Return the [X, Y] coordinate for the center point of the cell that contains the specified text.  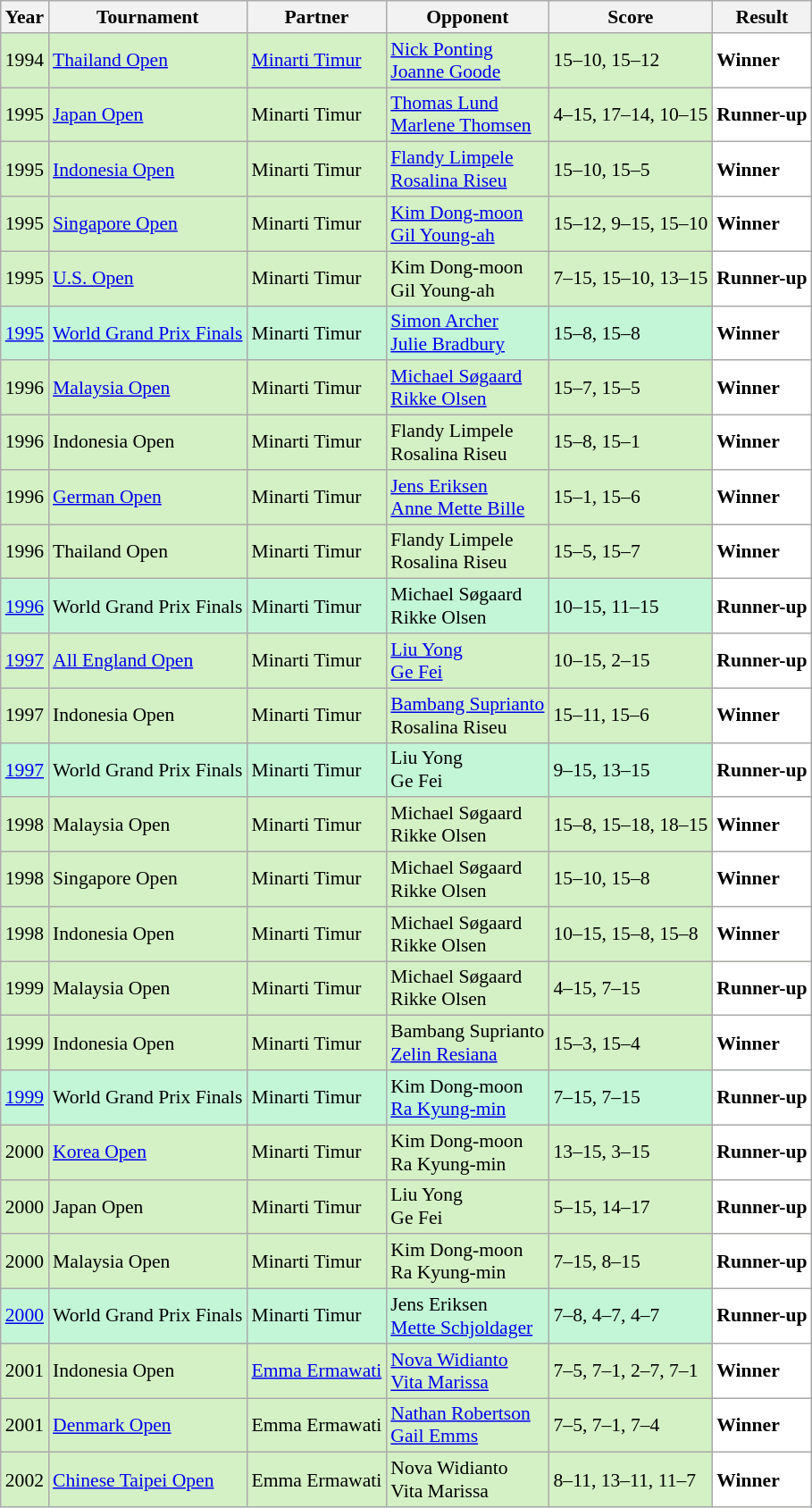
Tournament [147, 17]
Jens Eriksen Mette Schjoldager [467, 1317]
Bambang Suprianto Zelin Resiana [467, 1043]
Korea Open [147, 1152]
4–15, 7–15 [631, 988]
Partner [316, 17]
4–15, 17–14, 10–15 [631, 114]
7–8, 4–7, 4–7 [631, 1317]
Chinese Taipei Open [147, 1479]
German Open [147, 497]
15–11, 15–6 [631, 715]
7–5, 7–1, 7–4 [631, 1426]
Denmark Open [147, 1426]
10–15, 11–15 [631, 606]
Result [761, 17]
15–10, 15–5 [631, 170]
8–11, 13–11, 11–7 [631, 1479]
1994 [25, 61]
Jens Eriksen Anne Mette Bille [467, 497]
7–15, 8–15 [631, 1261]
10–15, 2–15 [631, 661]
7–15, 7–15 [631, 1097]
U.S. Open [147, 279]
Simon Archer Julie Bradbury [467, 332]
15–8, 15–8 [631, 332]
10–15, 15–8, 15–8 [631, 934]
15–1, 15–6 [631, 497]
5–15, 14–17 [631, 1206]
15–10, 15–8 [631, 879]
2002 [25, 1479]
Opponent [467, 17]
Score [631, 17]
7–5, 7–1, 2–7, 7–1 [631, 1370]
13–15, 3–15 [631, 1152]
Thomas Lund Marlene Thomsen [467, 114]
15–3, 15–4 [631, 1043]
15–12, 9–15, 15–10 [631, 223]
9–15, 13–15 [631, 770]
All England Open [147, 661]
7–15, 15–10, 13–15 [631, 279]
15–10, 15–12 [631, 61]
15–7, 15–5 [631, 388]
Nathan Robertson Gail Emms [467, 1426]
15–8, 15–18, 18–15 [631, 825]
15–8, 15–1 [631, 443]
Bambang Suprianto Rosalina Riseu [467, 715]
Year [25, 17]
15–5, 15–7 [631, 552]
Nick Ponting Joanne Goode [467, 61]
